Search for the cell housing the specified text and yield its (x, y) center coordinate. 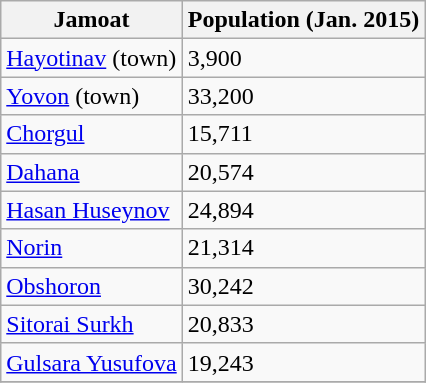
15,711 (303, 134)
Jamoat (92, 20)
19,243 (303, 362)
30,242 (303, 286)
Sitorai Surkh (92, 324)
Hayotinav (town) (92, 58)
Hasan Huseynov (92, 210)
Gulsara Yusufova (92, 362)
21,314 (303, 248)
Norin (92, 248)
Yovon (town) (92, 96)
33,200 (303, 96)
Dahana (92, 172)
Population (Jan. 2015) (303, 20)
24,894 (303, 210)
20,574 (303, 172)
20,833 (303, 324)
Chorgul (92, 134)
Obshoron (92, 286)
3,900 (303, 58)
